Capture the cell that displays the provided text and extract its (x, y) central coordinate. 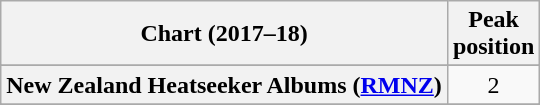
Chart (2017–18) (224, 34)
Peak position (493, 34)
New Zealand Heatseeker Albums (RMNZ) (224, 85)
2 (493, 85)
